Find where the given text appears and provide that cell's center as (X, Y) coordinate. 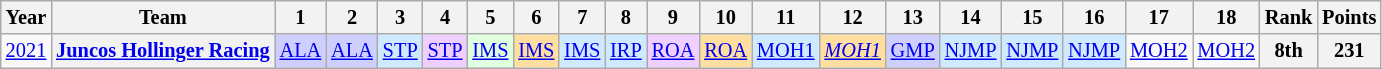
2021 (26, 51)
13 (913, 17)
1 (301, 17)
Juncos Hollinger Racing (162, 51)
Rank (1288, 17)
17 (1158, 17)
231 (1349, 51)
12 (852, 17)
11 (786, 17)
8th (1288, 51)
GMP (913, 51)
15 (1032, 17)
9 (674, 17)
8 (626, 17)
10 (726, 17)
Points (1349, 17)
4 (446, 17)
Team (162, 17)
Year (26, 17)
6 (536, 17)
5 (490, 17)
3 (400, 17)
16 (1094, 17)
7 (582, 17)
14 (971, 17)
18 (1226, 17)
2 (352, 17)
IRP (626, 51)
